For the text-containing cell, return its midpoint in (x, y) coordinate format. 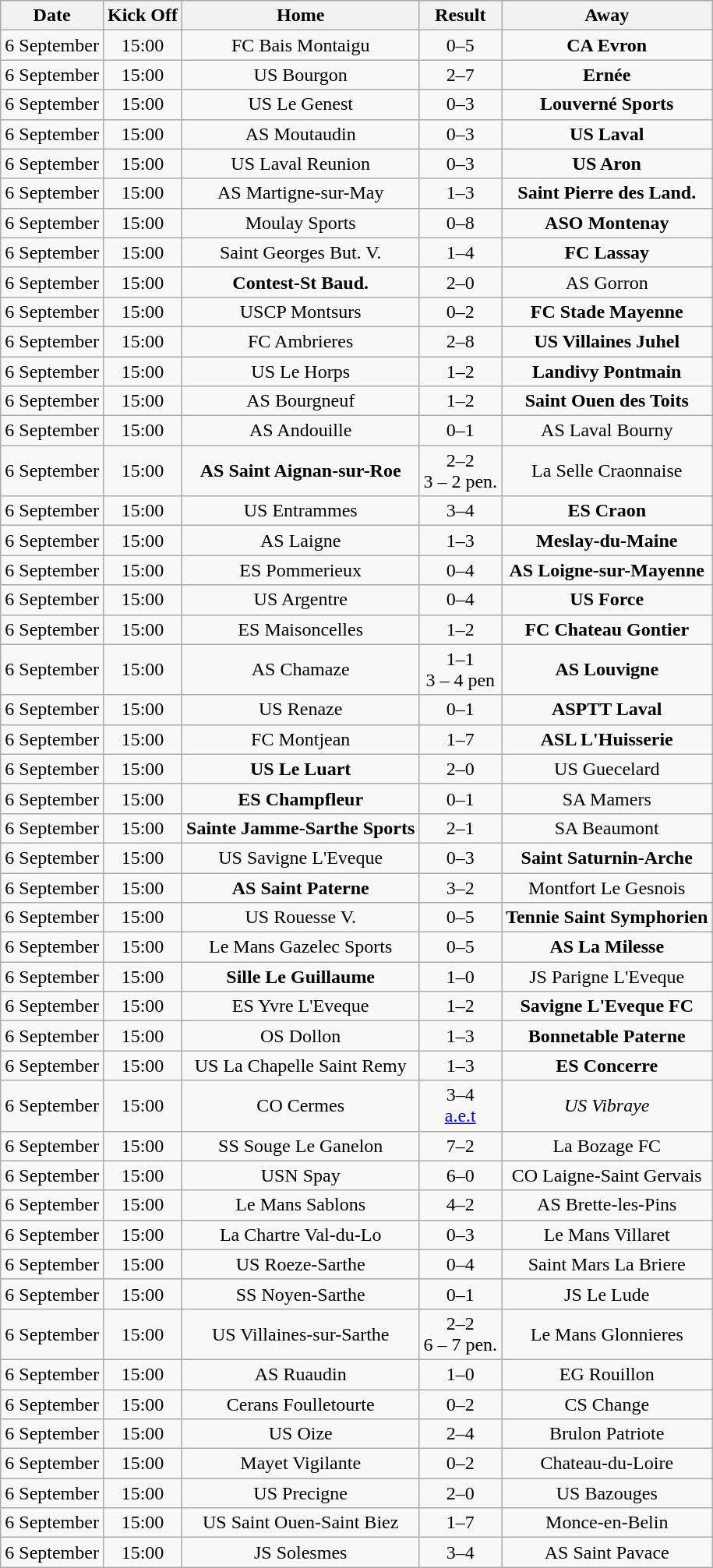
Away (607, 16)
AS Saint Paterne (301, 887)
US Rouesse V. (301, 918)
AS Ruaudin (301, 1374)
Montfort Le Gesnois (607, 887)
CO Cermes (301, 1106)
2–1 (461, 828)
Saint Mars La Briere (607, 1264)
US Saint Ouen-Saint Biez (301, 1523)
6–0 (461, 1175)
US Oize (301, 1434)
Date (52, 16)
7–2 (461, 1146)
Cerans Foulletourte (301, 1404)
OS Dollon (301, 1036)
JS Parigne L'Eveque (607, 977)
Savigne L'Eveque FC (607, 1006)
US Le Genest (301, 104)
US La Chapelle Saint Remy (301, 1066)
Ernée (607, 75)
US Le Horps (301, 372)
Mayet Vigilante (301, 1464)
AS La Milesse (607, 947)
3–2 (461, 887)
AS Andouille (301, 431)
AS Loigne-sur-Mayenne (607, 570)
4–2 (461, 1205)
Kick Off (142, 16)
1–4 (461, 252)
ASO Montenay (607, 223)
AS Saint Pavace (607, 1552)
AS Moutaudin (301, 134)
Saint Georges But. V. (301, 252)
JS Le Lude (607, 1294)
Contest-St Baud. (301, 282)
Home (301, 16)
US Roeze-Sarthe (301, 1264)
ES Craon (607, 511)
Result (461, 16)
AS Gorron (607, 282)
USN Spay (301, 1175)
Saint Ouen des Toits (607, 401)
ES Champfleur (301, 798)
AS Chamaze (301, 670)
CA Evron (607, 45)
US Guecelard (607, 769)
ES Yvre L'Eveque (301, 1006)
CO Laigne-Saint Gervais (607, 1175)
ASL L'Huisserie (607, 739)
AS Saint Aignan-sur-Roe (301, 470)
FC Montjean (301, 739)
Le Mans Sablons (301, 1205)
US Bourgon (301, 75)
Brulon Patriote (607, 1434)
CS Change (607, 1404)
FC Lassay (607, 252)
ASPTT Laval (607, 710)
ES Maisoncelles (301, 629)
FC Chateau Gontier (607, 629)
FC Stade Mayenne (607, 312)
FC Ambrieres (301, 341)
SA Mamers (607, 798)
Sille Le Guillaume (301, 977)
US Force (607, 600)
Monce-en-Belin (607, 1523)
La Chartre Val-du-Lo (301, 1235)
0–8 (461, 223)
Le Mans Glonnieres (607, 1334)
La Bozage FC (607, 1146)
Bonnetable Paterne (607, 1036)
Chateau-du-Loire (607, 1464)
Le Mans Gazelec Sports (301, 947)
SS Noyen-Sarthe (301, 1294)
AS Brette-les-Pins (607, 1205)
US Laval Reunion (301, 164)
AS Louvigne (607, 670)
US Aron (607, 164)
US Argentre (301, 600)
EG Rouillon (607, 1374)
Le Mans Villaret (607, 1235)
AS Laval Bourny (607, 431)
Landivy Pontmain (607, 372)
Meslay-du-Maine (607, 541)
1–1 3 – 4 pen (461, 670)
2–8 (461, 341)
2–2 3 – 2 pen. (461, 470)
US Savigne L'Eveque (301, 858)
Saint Saturnin-Arche (607, 858)
Saint Pierre des Land. (607, 193)
US Villaines Juhel (607, 341)
US Laval (607, 134)
ES Pommerieux (301, 570)
SA Beaumont (607, 828)
US Vibraye (607, 1106)
US Villaines-sur-Sarthe (301, 1334)
US Bazouges (607, 1493)
US Entrammes (301, 511)
US Precigne (301, 1493)
US Renaze (301, 710)
USCP Montsurs (301, 312)
2–7 (461, 75)
FC Bais Montaigu (301, 45)
Moulay Sports (301, 223)
ES Concerre (607, 1066)
US Le Luart (301, 769)
Sainte Jamme-Sarthe Sports (301, 828)
2–2 6 – 7 pen. (461, 1334)
Louverné Sports (607, 104)
3–4 a.e.t (461, 1106)
AS Martigne-sur-May (301, 193)
SS Souge Le Ganelon (301, 1146)
2–4 (461, 1434)
AS Bourgneuf (301, 401)
Tennie Saint Symphorien (607, 918)
AS Laigne (301, 541)
La Selle Craonnaise (607, 470)
JS Solesmes (301, 1552)
